Find where the given text appears and provide that cell's center as [X, Y] coordinate. 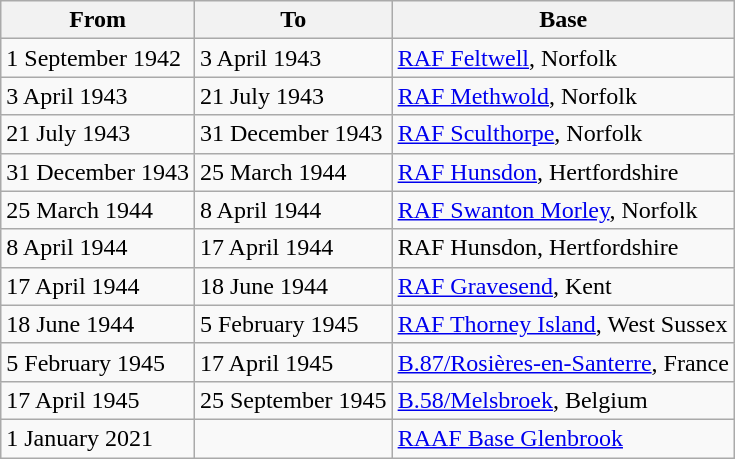
25 September 1945 [293, 400]
RAF Thorney Island, West Sussex [563, 324]
From [98, 20]
To [293, 20]
RAF Methwold, Norfolk [563, 96]
RAF Gravesend, Kent [563, 286]
RAF Sculthorpe, Norfolk [563, 134]
RAAF Base Glenbrook [563, 438]
1 January 2021 [98, 438]
B.58/Melsbroek, Belgium [563, 400]
RAF Swanton Morley, Norfolk [563, 210]
B.87/Rosières-en-Santerre, France [563, 362]
RAF Feltwell, Norfolk [563, 58]
Base [563, 20]
1 September 1942 [98, 58]
